From the cell containing the given text, extract its center point as [X, Y] coordinate. 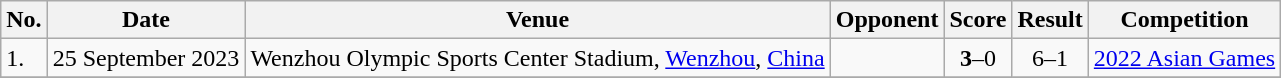
1. [24, 58]
Competition [1184, 20]
No. [24, 20]
Opponent [887, 20]
25 September 2023 [146, 58]
Wenzhou Olympic Sports Center Stadium, Wenzhou, China [538, 58]
Result [1050, 20]
2022 Asian Games [1184, 58]
Venue [538, 20]
Date [146, 20]
6–1 [1050, 58]
Score [978, 20]
3–0 [978, 58]
